Locate the cell with the specified text and output its [X, Y] center coordinate. 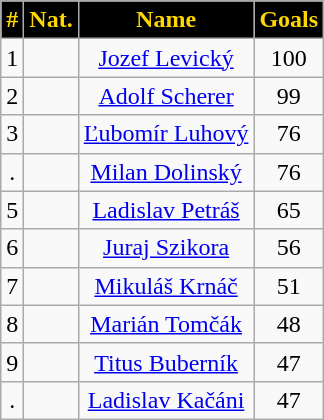
# [12, 20]
Ľubomír Luhový [166, 134]
Name [166, 20]
Ladislav Kačáni [166, 400]
Milan Dolinský [166, 172]
56 [289, 248]
51 [289, 286]
8 [12, 324]
Titus Buberník [166, 362]
7 [12, 286]
65 [289, 210]
Jozef Levický [166, 58]
3 [12, 134]
5 [12, 210]
Goals [289, 20]
Marián Tomčák [166, 324]
Ladislav Petráš [166, 210]
Nat. [51, 20]
1 [12, 58]
9 [12, 362]
2 [12, 96]
Mikuláš Krnáč [166, 286]
Adolf Scherer [166, 96]
Juraj Szikora [166, 248]
6 [12, 248]
100 [289, 58]
48 [289, 324]
99 [289, 96]
